From the cell containing the given text, extract its center point as [X, Y] coordinate. 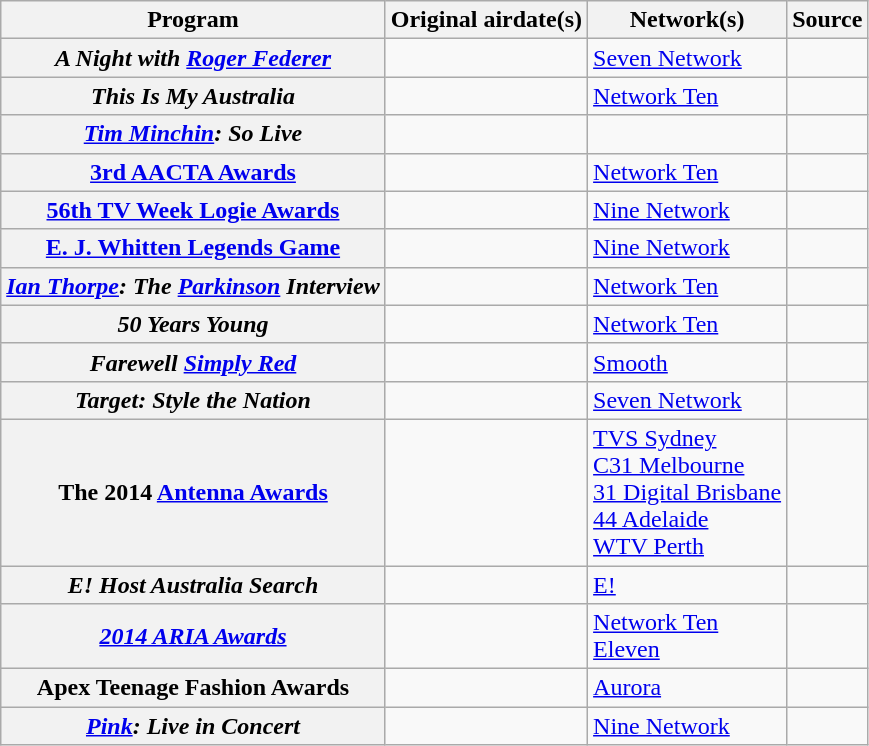
Program [193, 20]
Pink: Live in Concert [193, 726]
Apex Teenage Fashion Awards [193, 688]
Network TenEleven [688, 636]
2014 ARIA Awards [193, 636]
Network(s) [688, 20]
50 Years Young [193, 324]
Farewell Simply Red [193, 362]
Ian Thorpe: The Parkinson Interview [193, 286]
E! [688, 585]
Source [828, 20]
E! Host Australia Search [193, 585]
Aurora [688, 688]
Original airdate(s) [486, 20]
3rd AACTA Awards [193, 172]
Target: Style the Nation [193, 400]
This Is My Australia [193, 96]
E. J. Whitten Legends Game [193, 248]
The 2014 Antenna Awards [193, 492]
A Night with Roger Federer [193, 58]
Tim Minchin: So Live [193, 134]
56th TV Week Logie Awards [193, 210]
Smooth [688, 362]
TVS SydneyC31 Melbourne31 Digital Brisbane44 AdelaideWTV Perth [688, 492]
